Capture the cell that displays the provided text and extract its [X, Y] central coordinate. 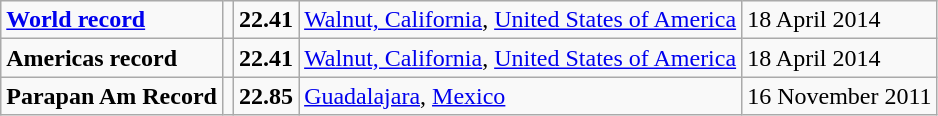
16 November 2011 [840, 96]
Americas record [112, 58]
22.85 [266, 96]
Parapan Am Record [112, 96]
World record [112, 20]
Guadalajara, Mexico [520, 96]
